Return (X, Y) of the center of cell containing provided text 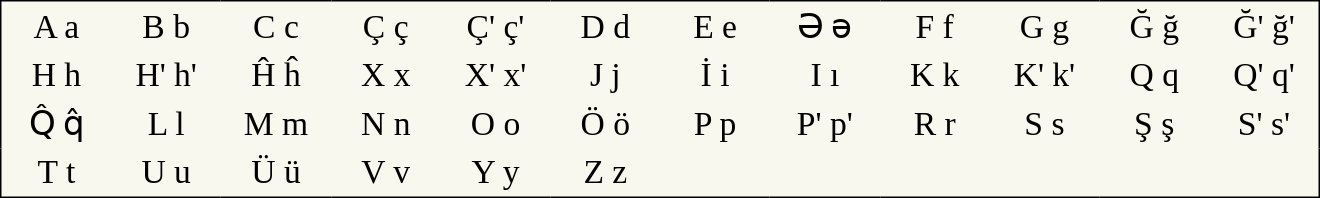
Ğ ğ (1154, 26)
V v (386, 172)
Ü ü (276, 172)
P' p' (825, 124)
B b (166, 26)
Ğ' ğ' (1264, 26)
N n (386, 124)
X x (386, 75)
Q q (1154, 75)
İ i (715, 75)
M m (276, 124)
C c (276, 26)
Ә ә (825, 26)
K k (935, 75)
O o (496, 124)
G g (1045, 26)
Q̂ q̂ (56, 124)
X' x' (496, 75)
S s (1045, 124)
Y y (496, 172)
L l (166, 124)
J j (605, 75)
H' h' (166, 75)
Z z (605, 172)
Ş ş (1154, 124)
P p (715, 124)
Ç ç (386, 26)
R r (935, 124)
A a (56, 26)
Ĥ ĥ (276, 75)
I ı (825, 75)
T t (56, 172)
D d (605, 26)
Ö ö (605, 124)
Q' q' (1264, 75)
K' k' (1045, 75)
F f (935, 26)
U u (166, 172)
E e (715, 26)
Ç' ç' (496, 26)
H h (56, 75)
S' s' (1264, 124)
